For the text-containing cell, return its midpoint in [x, y] coordinate format. 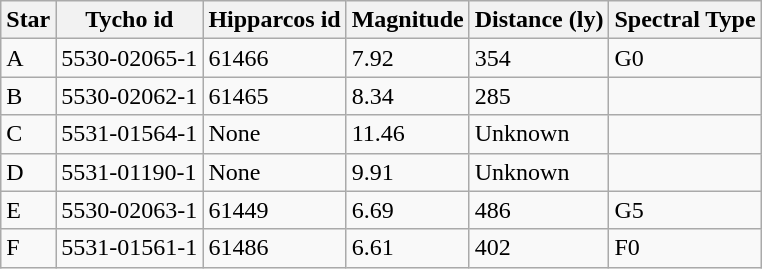
5531-01190-1 [130, 172]
11.46 [408, 134]
7.92 [408, 58]
Spectral Type [685, 20]
402 [539, 248]
285 [539, 96]
354 [539, 58]
F [28, 248]
5530-02063-1 [130, 210]
E [28, 210]
Star [28, 20]
5531-01561-1 [130, 248]
5530-02062-1 [130, 96]
Distance (ly) [539, 20]
B [28, 96]
6.69 [408, 210]
5531-01564-1 [130, 134]
G5 [685, 210]
61465 [274, 96]
D [28, 172]
61486 [274, 248]
5530-02065-1 [130, 58]
6.61 [408, 248]
8.34 [408, 96]
Magnitude [408, 20]
A [28, 58]
61449 [274, 210]
61466 [274, 58]
486 [539, 210]
G0 [685, 58]
9.91 [408, 172]
F0 [685, 248]
C [28, 134]
Hipparcos id [274, 20]
Tycho id [130, 20]
